Capture the cell that displays the provided text and extract its (x, y) central coordinate. 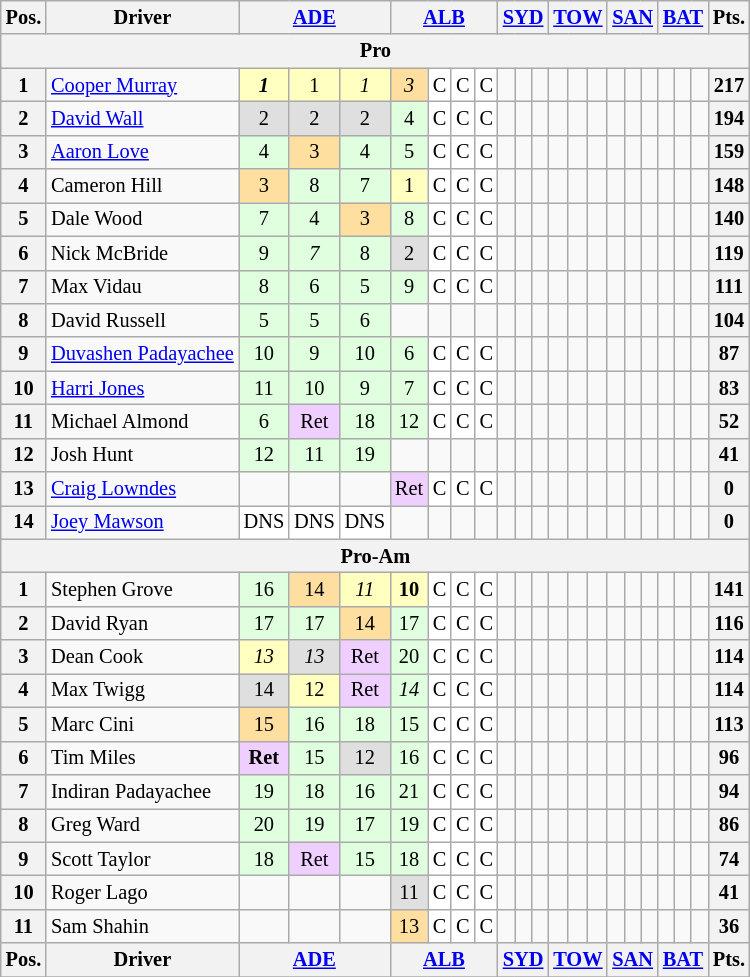
116 (729, 623)
Roger Lago (142, 892)
Nick McBride (142, 253)
140 (729, 219)
David Wall (142, 118)
Max Twigg (142, 690)
74 (729, 859)
113 (729, 724)
Duvashen Padayachee (142, 354)
Scott Taylor (142, 859)
Aaron Love (142, 152)
Cooper Murray (142, 85)
Josh Hunt (142, 455)
86 (729, 825)
Marc Cini (142, 724)
David Ryan (142, 623)
111 (729, 287)
Cameron Hill (142, 186)
159 (729, 152)
Pro (376, 51)
Michael Almond (142, 421)
148 (729, 186)
Harri Jones (142, 388)
Greg Ward (142, 825)
194 (729, 118)
83 (729, 388)
217 (729, 85)
Dean Cook (142, 657)
96 (729, 758)
36 (729, 926)
141 (729, 589)
Pro-Am (376, 556)
David Russell (142, 320)
Craig Lowndes (142, 489)
87 (729, 354)
104 (729, 320)
Tim Miles (142, 758)
21 (409, 791)
94 (729, 791)
Indiran Padayachee (142, 791)
52 (729, 421)
Dale Wood (142, 219)
Joey Mawson (142, 522)
Stephen Grove (142, 589)
119 (729, 253)
Max Vidau (142, 287)
Sam Shahin (142, 926)
